Find where the given text appears and provide that cell's center as [x, y] coordinate. 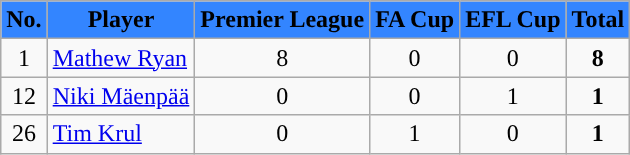
FA Cup [415, 20]
12 [24, 96]
26 [24, 134]
Mathew Ryan [121, 58]
Player [121, 20]
Tim Krul [121, 134]
EFL Cup [513, 20]
No. [24, 20]
Total [598, 20]
Niki Mäenpää [121, 96]
Premier League [282, 20]
